Find where the given text appears and provide that cell's center as (X, Y) coordinate. 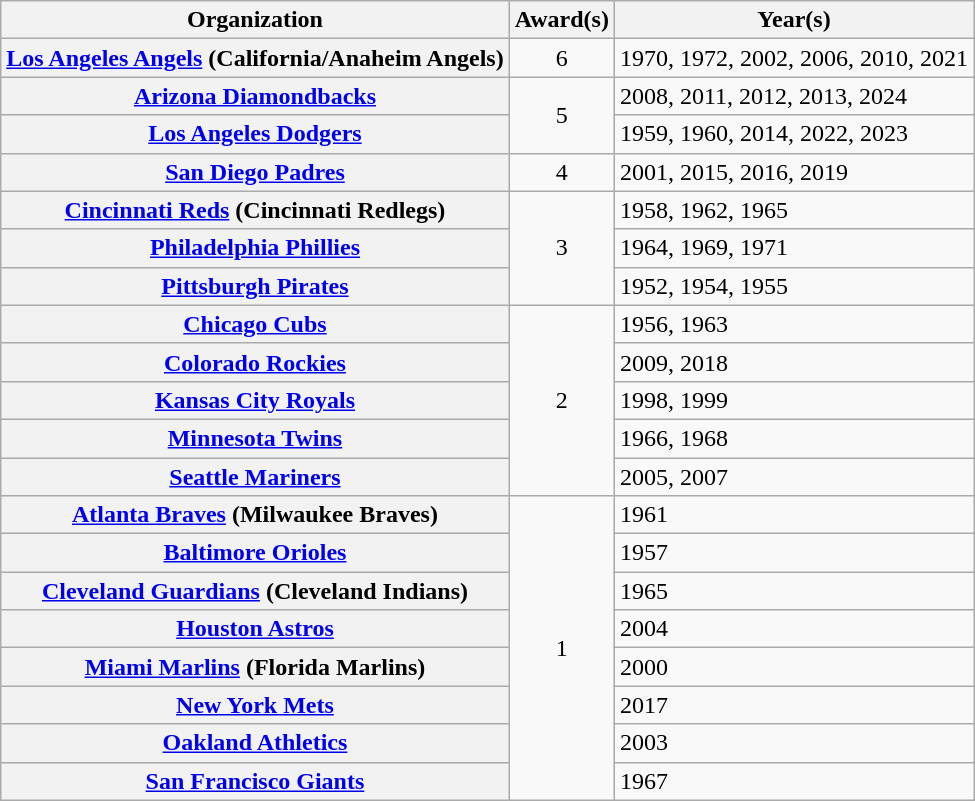
1965 (794, 591)
Organization (255, 20)
Award(s) (562, 20)
Seattle Mariners (255, 477)
Arizona Diamondbacks (255, 96)
1961 (794, 515)
1956, 1963 (794, 324)
1966, 1968 (794, 438)
1958, 1962, 1965 (794, 210)
2 (562, 400)
San Francisco Giants (255, 781)
Cleveland Guardians (Cleveland Indians) (255, 591)
2003 (794, 743)
1967 (794, 781)
2004 (794, 629)
1 (562, 648)
1952, 1954, 1955 (794, 286)
2001, 2015, 2016, 2019 (794, 172)
Houston Astros (255, 629)
San Diego Padres (255, 172)
2000 (794, 667)
Oakland Athletics (255, 743)
Kansas City Royals (255, 400)
2009, 2018 (794, 362)
Atlanta Braves (Milwaukee Braves) (255, 515)
2017 (794, 705)
Baltimore Orioles (255, 553)
1998, 1999 (794, 400)
1957 (794, 553)
Year(s) (794, 20)
New York Mets (255, 705)
1970, 1972, 2002, 2006, 2010, 2021 (794, 58)
Colorado Rockies (255, 362)
2008, 2011, 2012, 2013, 2024 (794, 96)
Los Angeles Angels (California/Anaheim Angels) (255, 58)
Chicago Cubs (255, 324)
5 (562, 115)
Los Angeles Dodgers (255, 134)
6 (562, 58)
3 (562, 248)
2005, 2007 (794, 477)
Philadelphia Phillies (255, 248)
Miami Marlins (Florida Marlins) (255, 667)
1964, 1969, 1971 (794, 248)
1959, 1960, 2014, 2022, 2023 (794, 134)
Cincinnati Reds (Cincinnati Redlegs) (255, 210)
4 (562, 172)
Minnesota Twins (255, 438)
Pittsburgh Pirates (255, 286)
